Capture the cell that displays the provided text and extract its (X, Y) central coordinate. 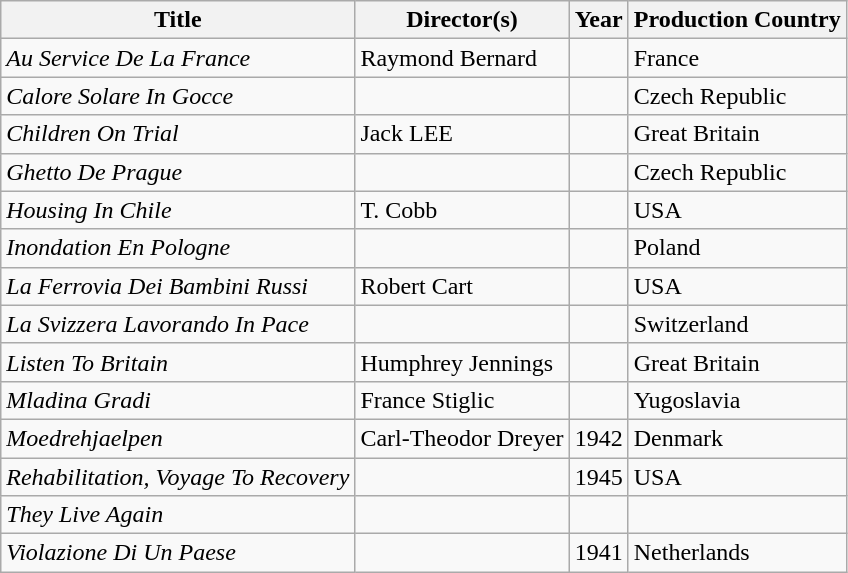
Year (598, 20)
Mladina Gradi (178, 400)
Director(s) (462, 20)
Inondation En Pologne (178, 248)
1942 (598, 438)
They Live Again (178, 515)
Netherlands (737, 553)
Jack LEE (462, 134)
Yugoslavia (737, 400)
France Stiglic (462, 400)
Children On Trial (178, 134)
Poland (737, 248)
Raymond Bernard (462, 58)
Rehabilitation, Voyage To Recovery (178, 477)
Violazione Di Un Paese (178, 553)
La Ferrovia Dei Bambini Russi (178, 286)
Ghetto De Prague (178, 172)
Housing In Chile (178, 210)
Au Service De La France (178, 58)
Humphrey Jennings (462, 362)
Title (178, 20)
Robert Cart (462, 286)
France (737, 58)
Denmark (737, 438)
Carl-Theodor Dreyer (462, 438)
Listen To Britain (178, 362)
1941 (598, 553)
Moedrehjaelpen (178, 438)
1945 (598, 477)
Production Country (737, 20)
Calore Solare In Gocce (178, 96)
T. Cobb (462, 210)
La Svizzera Lavorando In Pace (178, 324)
Switzerland (737, 324)
